Pinpoint the cell where the given text exists, returning its (X, Y) midpoint coordinate. 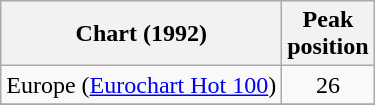
Chart (1992) (142, 34)
26 (328, 85)
Europe (Eurochart Hot 100) (142, 85)
Peakposition (328, 34)
